Identify which cell holds the provided text, then report its (X, Y) central coordinate. 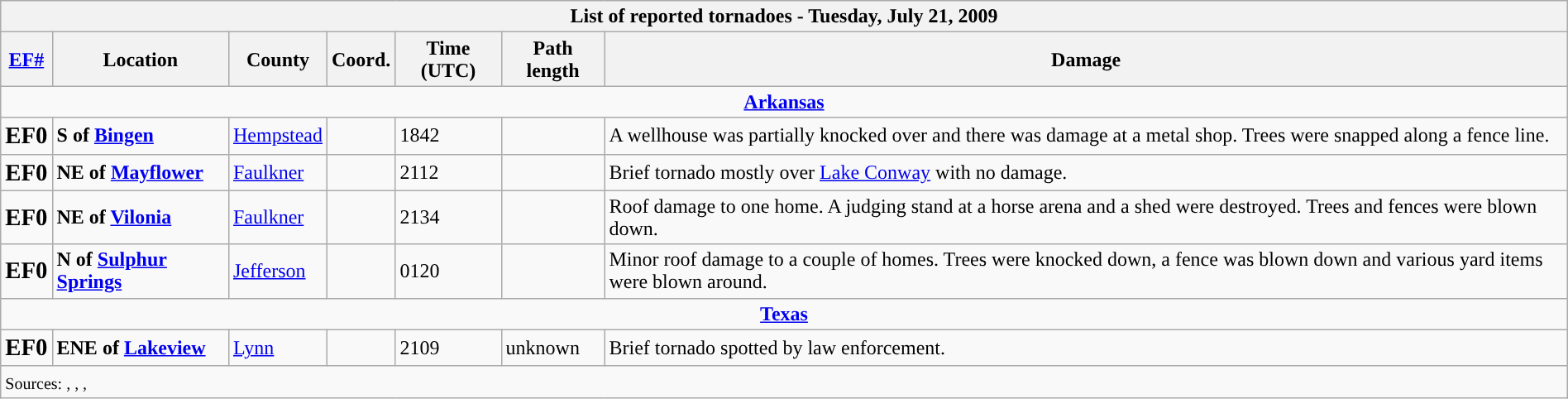
Minor roof damage to a couple of homes. Trees were knocked down, a fence was blown down and various yard items were blown around. (1086, 272)
2134 (448, 217)
County (278, 60)
Time (UTC) (448, 60)
NE of Mayflower (141, 172)
2109 (448, 348)
unknown (552, 348)
Lynn (278, 348)
NE of Vilonia (141, 217)
Arkansas (784, 102)
EF# (26, 60)
Path length (552, 60)
Roof damage to one home. A judging stand at a horse arena and a shed were destroyed. Trees and fences were blown down. (1086, 217)
List of reported tornadoes - Tuesday, July 21, 2009 (784, 17)
ENE of Lakeview (141, 348)
2112 (448, 172)
Coord. (361, 60)
Texas (784, 314)
Damage (1086, 60)
1842 (448, 136)
0120 (448, 272)
Jefferson (278, 272)
Location (141, 60)
Brief tornado mostly over Lake Conway with no damage. (1086, 172)
A wellhouse was partially knocked over and there was damage at a metal shop. Trees were snapped along a fence line. (1086, 136)
Brief tornado spotted by law enforcement. (1086, 348)
Sources: , , , (784, 382)
S of Bingen (141, 136)
Hempstead (278, 136)
N of Sulphur Springs (141, 272)
